Pinpoint the cell where the given text exists, returning its (x, y) midpoint coordinate. 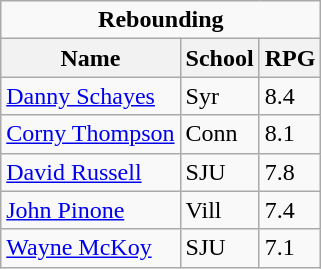
Conn (220, 134)
Wayne McKoy (90, 248)
School (220, 58)
Rebounding (161, 20)
Name (90, 58)
Vill (220, 210)
David Russell (90, 172)
Corny Thompson (90, 134)
John Pinone (90, 210)
Danny Schayes (90, 96)
8.4 (290, 96)
RPG (290, 58)
Syr (220, 96)
7.1 (290, 248)
8.1 (290, 134)
7.4 (290, 210)
7.8 (290, 172)
